Search for the cell housing the specified text and yield its (x, y) center coordinate. 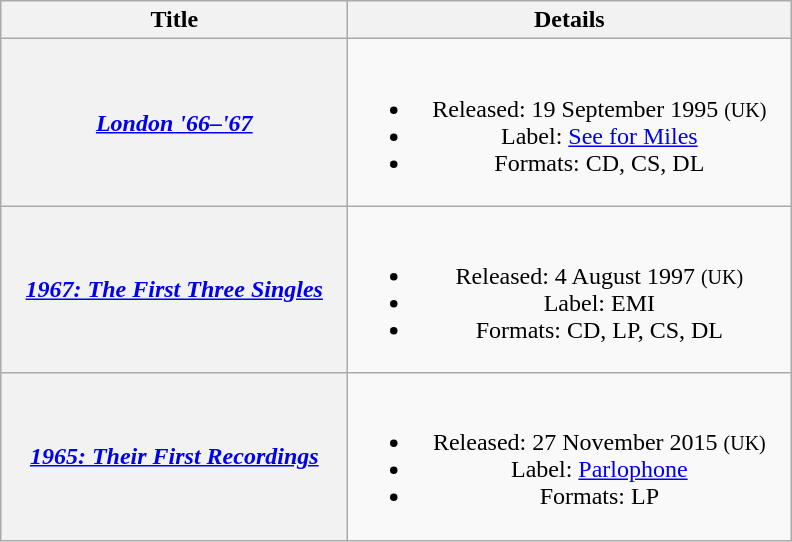
Released: 4 August 1997 (UK)Label: EMIFormats: CD, LP, CS, DL (570, 290)
1965: Their First Recordings (174, 456)
Details (570, 20)
1967: The First Three Singles (174, 290)
Title (174, 20)
Released: 19 September 1995 (UK)Label: See for MilesFormats: CD, CS, DL (570, 122)
London '66–'67 (174, 122)
Released: 27 November 2015 (UK)Label: ParlophoneFormats: LP (570, 456)
